Detect which cell encompasses the target text, then output its (x, y) center coordinate. 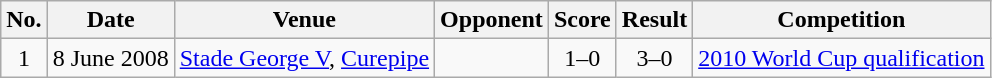
1–0 (582, 58)
Score (582, 20)
No. (24, 20)
Venue (304, 20)
3–0 (654, 58)
Stade George V, Curepipe (304, 58)
Result (654, 20)
8 June 2008 (110, 58)
Competition (842, 20)
2010 World Cup qualification (842, 58)
Date (110, 20)
Opponent (492, 20)
1 (24, 58)
